Return the (X, Y) coordinate for the center point of the cell that contains the specified text.  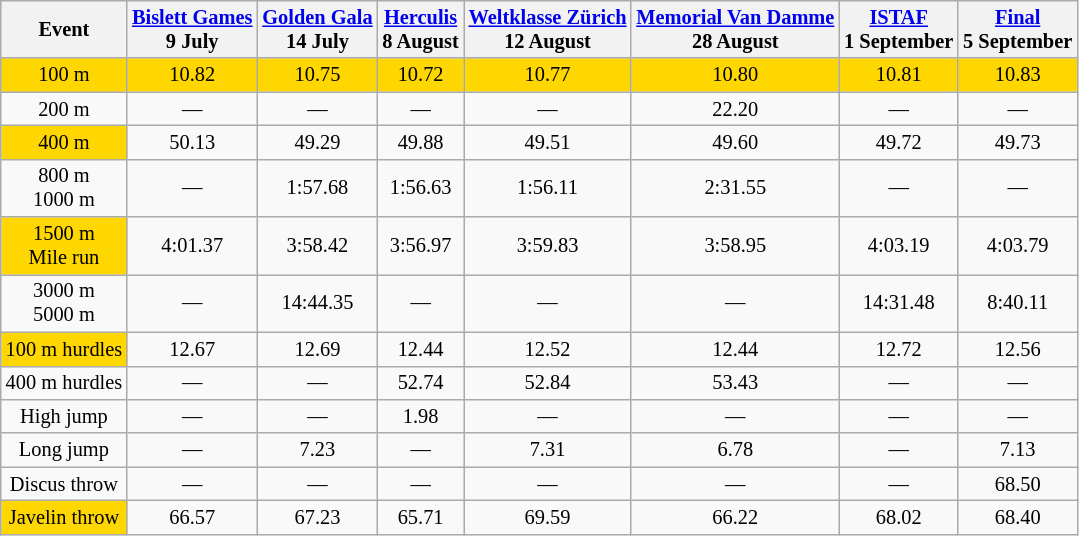
10.77 (548, 75)
66.22 (735, 517)
12.52 (548, 349)
22.20 (735, 109)
67.23 (317, 517)
4:01.37 (192, 246)
49.88 (421, 142)
66.57 (192, 517)
Memorial Van Damme 28 August (735, 29)
14:44.35 (317, 303)
7.31 (548, 450)
2:31.55 (735, 188)
3:59.83 (548, 246)
10.72 (421, 75)
12.56 (1018, 349)
Golden Gala 14 July (317, 29)
Bislett Games 9 July (192, 29)
68.40 (1018, 517)
ISTAF 1 September (898, 29)
69.59 (548, 517)
49.72 (898, 142)
49.73 (1018, 142)
68.02 (898, 517)
14:31.48 (898, 303)
3:58.95 (735, 246)
52.74 (421, 383)
Herculis 8 August (421, 29)
1:57.68 (317, 188)
7.23 (317, 450)
49.60 (735, 142)
12.69 (317, 349)
53.43 (735, 383)
4:03.79 (1018, 246)
10.80 (735, 75)
50.13 (192, 142)
10.83 (1018, 75)
3:56.97 (421, 246)
10.75 (317, 75)
68.50 (1018, 484)
1:56.11 (548, 188)
Final5 September (1018, 29)
1500 m Mile run (64, 246)
7.13 (1018, 450)
10.81 (898, 75)
6.78 (735, 450)
400 m (64, 142)
49.51 (548, 142)
Event (64, 29)
100 m (64, 75)
49.29 (317, 142)
Javelin throw (64, 517)
12.67 (192, 349)
800 m1000 m (64, 188)
200 m (64, 109)
1.98 (421, 416)
65.71 (421, 517)
Weltklasse Zürich 12 August (548, 29)
Long jump (64, 450)
3000 m 5000 m (64, 303)
High jump (64, 416)
4:03.19 (898, 246)
400 m hurdles (64, 383)
10.82 (192, 75)
52.84 (548, 383)
Discus throw (64, 484)
1:56.63 (421, 188)
8:40.11 (1018, 303)
12.72 (898, 349)
3:58.42 (317, 246)
100 m hurdles (64, 349)
